Detect which cell encompasses the target text, then output its [x, y] center coordinate. 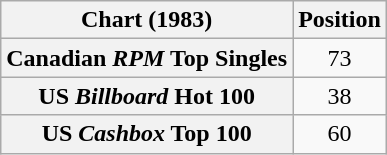
US Cashbox Top 100 [147, 134]
38 [340, 96]
Position [340, 20]
US Billboard Hot 100 [147, 96]
Canadian RPM Top Singles [147, 58]
Chart (1983) [147, 20]
73 [340, 58]
60 [340, 134]
